Pinpoint the cell where the given text exists, returning its [x, y] midpoint coordinate. 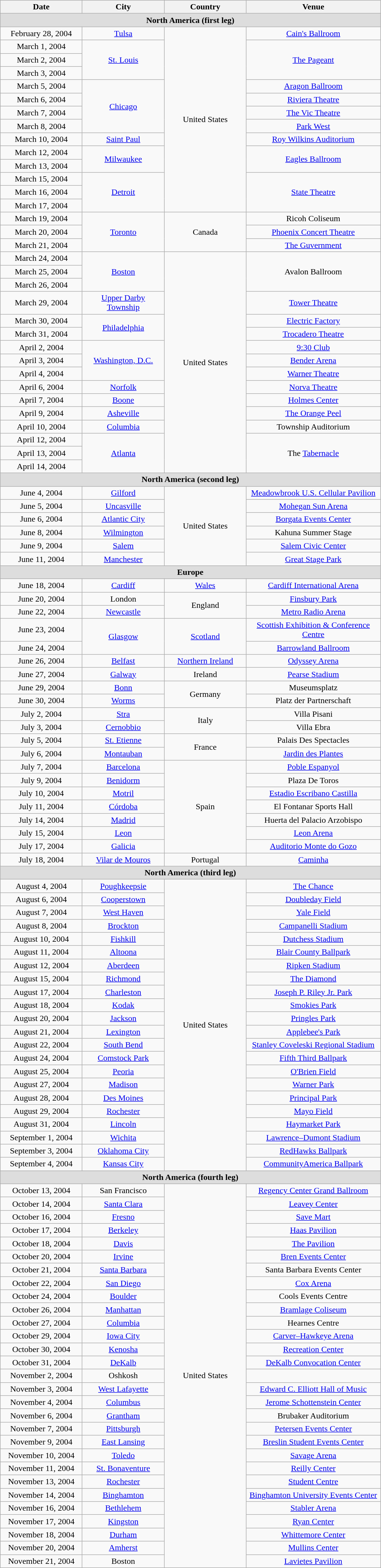
Pearse Stadium [313, 674]
England [205, 605]
August 31, 2004 [41, 1124]
October 30, 2004 [41, 1349]
Belfast [123, 661]
October 29, 2004 [41, 1336]
June 23, 2004 [41, 630]
Bramlage Coliseum [313, 1310]
August 25, 2004 [41, 1071]
March 16, 2004 [41, 192]
Ireland [205, 674]
March 8, 2004 [41, 126]
Des Moines [123, 1098]
Toledo [123, 1455]
Galicia [123, 846]
Upper Darby Township [123, 303]
Bender Arena [313, 360]
Platz der Partnerschaft [313, 701]
October 13, 2004 [41, 1190]
Huerta del Palacio Arzobispo [313, 820]
October 22, 2004 [41, 1283]
Student Centre [313, 1482]
Jackson [123, 1018]
Washington, D.C. [123, 360]
Manchester [123, 559]
March 24, 2004 [41, 258]
October 27, 2004 [41, 1323]
Estadio Escribano Castilla [313, 793]
CommunityAmerica Ballpark [313, 1164]
Chicago [123, 106]
Spain [205, 806]
February 28, 2004 [41, 33]
Campanelli Stadium [313, 926]
August 4, 2004 [41, 886]
April 7, 2004 [41, 400]
Wilmington [123, 532]
August 17, 2004 [41, 992]
Doubleday Field [313, 899]
August 28, 2004 [41, 1098]
The Diamond [313, 979]
Tower Theatre [313, 303]
November 3, 2004 [41, 1389]
Richmond [123, 979]
Philadelphia [123, 327]
Charleston [123, 992]
Finsbury Park [313, 598]
Mullins Center [313, 1548]
March 13, 2004 [41, 166]
Whittemore Center [313, 1535]
October 14, 2004 [41, 1204]
Comstock Park [123, 1058]
July 10, 2004 [41, 793]
November 17, 2004 [41, 1521]
Aragon Ballroom [313, 86]
RedHawks Ballpark [313, 1151]
June 30, 2004 [41, 701]
November 11, 2004 [41, 1469]
August 27, 2004 [41, 1085]
Roy Wilkins Auditorium [313, 139]
London [123, 598]
Trocadero Theatre [313, 334]
San Diego [123, 1283]
Wales [205, 585]
June 26, 2004 [41, 661]
November 2, 2004 [41, 1376]
Cox Arena [313, 1283]
November 21, 2004 [41, 1561]
Oklahoma City [123, 1151]
Bonn [123, 687]
June 18, 2004 [41, 585]
November 13, 2004 [41, 1482]
September 1, 2004 [41, 1137]
Columbus [123, 1402]
DeKalb [123, 1362]
Leon [123, 833]
October 18, 2004 [41, 1243]
San Francisco [123, 1190]
June 24, 2004 [41, 648]
Mohegan Sun Arena [313, 506]
March 20, 2004 [41, 232]
Hearnes Centre [313, 1323]
The Tabernacle [313, 453]
Vilar de Mouros [123, 860]
Glasgow [123, 636]
October 26, 2004 [41, 1310]
The Pavilion [313, 1243]
March 3, 2004 [41, 73]
Ripken Stadium [313, 965]
Galway [123, 674]
March 12, 2004 [41, 152]
July 3, 2004 [41, 727]
September 4, 2004 [41, 1164]
El Fontanar Sports Hall [313, 806]
Warner Theatre [313, 373]
Venue [313, 7]
North America (first leg) [190, 20]
Breslin Student Events Center [313, 1442]
November 9, 2004 [41, 1442]
Borgata Events Center [313, 519]
Tulsa [123, 33]
Amherst [123, 1548]
Scottish Exhibition & Conference Centre [313, 630]
Metro Radio Arena [313, 612]
March 7, 2004 [41, 113]
Great Stage Park [313, 559]
August 29, 2004 [41, 1111]
April 14, 2004 [41, 466]
The Pageant [313, 60]
April 6, 2004 [41, 387]
March 6, 2004 [41, 99]
October 20, 2004 [41, 1257]
Date [41, 7]
Phoenix Concert Theatre [313, 232]
August 21, 2004 [41, 1032]
April 3, 2004 [41, 360]
July 14, 2004 [41, 820]
Blair County Ballpark [313, 952]
Kodak [123, 1005]
Recreation Center [313, 1349]
Madison [123, 1085]
Lincoln [123, 1124]
Bren Events Center [313, 1257]
Leon Arena [313, 833]
July 9, 2004 [41, 780]
June 5, 2004 [41, 506]
March 19, 2004 [41, 219]
April 4, 2004 [41, 373]
November 14, 2004 [41, 1495]
Boulder [123, 1296]
October 31, 2004 [41, 1362]
Oshkosh [123, 1376]
St. Bonaventure [123, 1469]
Davis [123, 1243]
Boone [123, 400]
Iowa City [123, 1336]
October 17, 2004 [41, 1230]
Motril [123, 793]
March 21, 2004 [41, 245]
November 16, 2004 [41, 1508]
Santa Barbara [123, 1270]
Montauban [123, 754]
October 24, 2004 [41, 1296]
June 4, 2004 [41, 493]
Saint Paul [123, 139]
Dutchess Stadium [313, 939]
Durham [123, 1535]
Detroit [123, 192]
June 6, 2004 [41, 519]
Barcelona [123, 767]
Kingston [123, 1521]
Stabler Arena [313, 1508]
August 11, 2004 [41, 952]
November 20, 2004 [41, 1548]
November 6, 2004 [41, 1415]
Holmes Center [313, 400]
DeKalb Convocation Center [313, 1362]
South Bend [123, 1045]
Save Mart [313, 1217]
June 20, 2004 [41, 598]
March 30, 2004 [41, 321]
Salem [123, 546]
April 2, 2004 [41, 347]
June 8, 2004 [41, 532]
Auditorio Monte do Gozo [313, 846]
April 9, 2004 [41, 413]
October 21, 2004 [41, 1270]
July 15, 2004 [41, 833]
Poble Espanyol [313, 767]
Fishkill [123, 939]
Berkeley [123, 1230]
Jerome Schottenstein Center [313, 1402]
Cooperstown [123, 899]
Newcastle [123, 612]
July 18, 2004 [41, 860]
9:30 Club [313, 347]
April 10, 2004 [41, 427]
Germany [205, 694]
March 15, 2004 [41, 179]
Villa Ebra [313, 727]
Meadowbrook U.S. Cellular Pavilion [313, 493]
Plaza De Toros [313, 780]
Portugal [205, 860]
Benidorm [123, 780]
Cools Events Centre [313, 1296]
Manhattan [123, 1310]
June 11, 2004 [41, 559]
Lawrence–Dumont Stadium [313, 1137]
July 6, 2004 [41, 754]
O'Brien Field [313, 1071]
August 18, 2004 [41, 1005]
Leavey Center [313, 1204]
City [123, 7]
Santa Clara [123, 1204]
Mayo Field [313, 1111]
August 22, 2004 [41, 1045]
Kahuna Summer Stage [313, 532]
Yale Field [313, 912]
March 17, 2004 [41, 206]
North America (third leg) [190, 873]
Haymarket Park [313, 1124]
August 7, 2004 [41, 912]
Italy [205, 721]
March 5, 2004 [41, 86]
Atlantic City [123, 519]
Regency Center Grand Ballroom [313, 1190]
St. Louis [123, 60]
St. Etienne [123, 740]
Villa Pisani [313, 714]
November 18, 2004 [41, 1535]
June 9, 2004 [41, 546]
September 3, 2004 [41, 1151]
June 27, 2004 [41, 674]
Aberdeen [123, 965]
Pringles Park [313, 1018]
Fifth Third Ballpark [313, 1058]
Kansas City [123, 1164]
Peoria [123, 1071]
Lavietes Pavilion [313, 1561]
Haas Pavilion [313, 1230]
Europe [190, 572]
Milwaukee [123, 159]
Scotland [205, 636]
Smokies Park [313, 1005]
West Haven [123, 912]
August 8, 2004 [41, 926]
March 31, 2004 [41, 334]
April 12, 2004 [41, 440]
June 22, 2004 [41, 612]
Uncasville [123, 506]
Country [205, 7]
Bethlehem [123, 1508]
Poughkeepsie [123, 886]
Township Auditorium [313, 427]
Norfolk [123, 387]
November 7, 2004 [41, 1429]
Cernobbio [123, 727]
East Lansing [123, 1442]
July 17, 2004 [41, 846]
The Vic Theatre [313, 113]
North America (fourth leg) [190, 1177]
Palais Des Spectacles [313, 740]
November 10, 2004 [41, 1455]
August 20, 2004 [41, 1018]
Barrowland Ballroom [313, 648]
October 16, 2004 [41, 1217]
Park West [313, 126]
Avalon Ballroom [313, 272]
Binghamton University Events Center [313, 1495]
Odyssey Arena [313, 661]
Savage Arena [313, 1455]
Cardiff [123, 585]
The Orange Peel [313, 413]
Santa Barbara Events Center [313, 1270]
Altoona [123, 952]
November 4, 2004 [41, 1402]
Applebee's Park [313, 1032]
March 2, 2004 [41, 60]
Jardin des Plantes [313, 754]
Stanley Coveleski Regional Stadium [313, 1045]
France [205, 747]
Cain's Ballroom [313, 33]
Edward C. Elliott Hall of Music [313, 1389]
Worms [123, 701]
Principal Park [313, 1098]
Cardiff International Arena [313, 585]
August 10, 2004 [41, 939]
April 13, 2004 [41, 453]
Petersen Events Center [313, 1429]
March 10, 2004 [41, 139]
Stra [123, 714]
Ricoh Coliseum [313, 219]
Binghamton [123, 1495]
Joseph P. Riley Jr. Park [313, 992]
Canada [205, 232]
Salem Civic Center [313, 546]
Lexington [123, 1032]
Irvine [123, 1257]
Gilford [123, 493]
March 26, 2004 [41, 285]
The Guvernment [313, 245]
Toronto [123, 232]
March 25, 2004 [41, 272]
Ryan Center [313, 1521]
Kenosha [123, 1349]
July 7, 2004 [41, 767]
Norva Theatre [313, 387]
August 6, 2004 [41, 899]
Electric Factory [313, 321]
Reilly Center [313, 1469]
Córdoba [123, 806]
West Lafayette [123, 1389]
Wichita [123, 1137]
August 12, 2004 [41, 965]
March 29, 2004 [41, 303]
July 5, 2004 [41, 740]
The Chance [313, 886]
Brockton [123, 926]
State Theatre [313, 192]
Grantham [123, 1415]
Northern Ireland [205, 661]
August 24, 2004 [41, 1058]
August 15, 2004 [41, 979]
July 11, 2004 [41, 806]
March 1, 2004 [41, 47]
Atlanta [123, 453]
Caminha [313, 860]
Warner Park [313, 1085]
Pittsburgh [123, 1429]
Madrid [123, 820]
North America (second leg) [190, 480]
Brubaker Auditorium [313, 1415]
Riviera Theatre [313, 99]
Fresno [123, 1217]
June 29, 2004 [41, 687]
Carver–Hawkeye Arena [313, 1336]
Museumsplatz [313, 687]
July 2, 2004 [41, 714]
Asheville [123, 413]
Eagles Ballroom [313, 159]
